Identify which cell holds the provided text, then report its [X, Y] central coordinate. 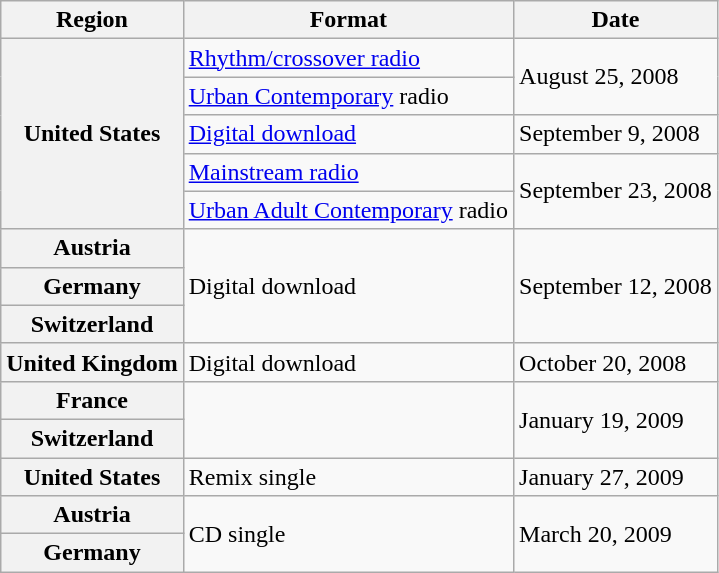
Mainstream radio [348, 172]
January 27, 2009 [616, 477]
October 20, 2008 [616, 362]
CD single [348, 534]
August 25, 2008 [616, 77]
France [92, 400]
Date [616, 20]
United Kingdom [92, 362]
Urban Contemporary radio [348, 96]
September 9, 2008 [616, 134]
Urban Adult Contemporary radio [348, 210]
Region [92, 20]
Format [348, 20]
Remix single [348, 477]
January 19, 2009 [616, 419]
September 23, 2008 [616, 191]
March 20, 2009 [616, 534]
September 12, 2008 [616, 286]
Rhythm/crossover radio [348, 58]
